Detect which cell encompasses the target text, then output its (x, y) center coordinate. 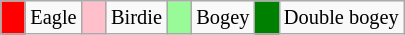
Eagle (53, 17)
Bogey (222, 17)
Double bogey (342, 17)
Birdie (136, 17)
